Extract the [X, Y] coordinate from the center of the cell holding the provided text.  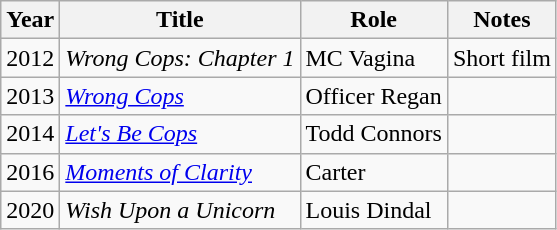
Role [374, 20]
Todd Connors [374, 134]
Carter [374, 172]
Short film [502, 58]
2016 [30, 172]
Wrong Cops [180, 96]
Officer Regan [374, 96]
Moments of Clarity [180, 172]
MC Vagina [374, 58]
Notes [502, 20]
Title [180, 20]
Let's Be Cops [180, 134]
2014 [30, 134]
Year [30, 20]
Louis Dindal [374, 210]
2020 [30, 210]
Wrong Cops: Chapter 1 [180, 58]
2012 [30, 58]
Wish Upon a Unicorn [180, 210]
2013 [30, 96]
